Find where the given text appears and provide that cell's center as [X, Y] coordinate. 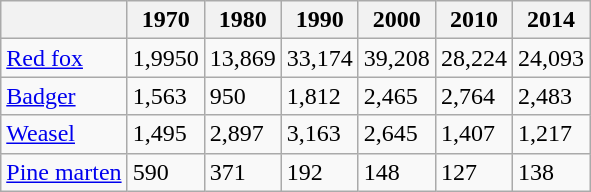
1970 [166, 20]
24,093 [550, 58]
3,163 [320, 134]
1990 [320, 20]
2,483 [550, 96]
2010 [474, 20]
2,897 [242, 134]
2,645 [396, 134]
148 [396, 172]
39,208 [396, 58]
127 [474, 172]
1,407 [474, 134]
1980 [242, 20]
2,764 [474, 96]
1,9950 [166, 58]
1,563 [166, 96]
1,812 [320, 96]
2,465 [396, 96]
590 [166, 172]
138 [550, 172]
192 [320, 172]
2014 [550, 20]
371 [242, 172]
950 [242, 96]
28,224 [474, 58]
13,869 [242, 58]
Badger [64, 96]
2000 [396, 20]
1,495 [166, 134]
Red fox [64, 58]
Pine marten [64, 172]
33,174 [320, 58]
Weasel [64, 134]
1,217 [550, 134]
